From the cell containing the given text, extract its center point as (x, y) coordinate. 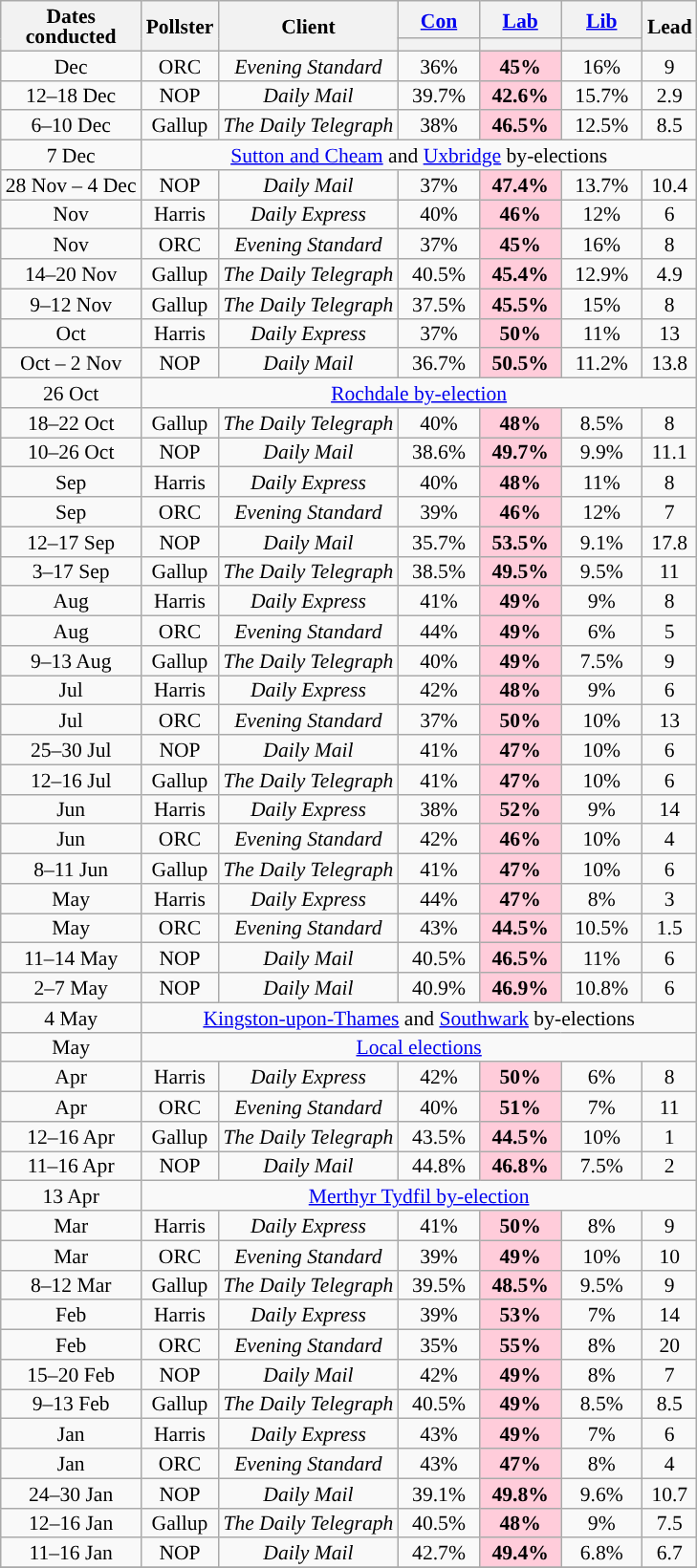
50.5% (520, 363)
7.5 (669, 1523)
11–16 Jan (71, 1554)
11–14 May (71, 957)
52% (520, 808)
20 (669, 1345)
49.7% (520, 453)
43.5% (438, 1137)
Lab (520, 19)
9–13 Aug (71, 661)
51% (520, 1106)
46.9% (520, 988)
53% (520, 1315)
35.7% (438, 541)
Merthyr Tydfil by-election (419, 1196)
11.1 (669, 453)
42.7% (438, 1554)
49.4% (520, 1554)
2 (669, 1166)
10.7 (669, 1493)
6.7 (669, 1554)
12–16 Jul (71, 780)
Oct – 2 Nov (71, 363)
7 Dec (71, 155)
38.5% (438, 571)
42.6% (520, 96)
Lead (669, 26)
13 Apr (71, 1196)
18–22 Oct (71, 422)
Client (308, 26)
4.9 (669, 273)
10.5% (602, 929)
9–13 Feb (71, 1405)
Kingston-upon-Thames and Southwark by-elections (419, 1017)
10.4 (669, 185)
5 (669, 631)
Datesconducted (71, 26)
48.5% (520, 1284)
44.8% (438, 1166)
40.9% (438, 988)
Local elections (419, 1047)
39.1% (438, 1493)
13.8 (669, 363)
12–18 Dec (71, 96)
4 May (71, 1017)
3–17 Sep (71, 571)
Rochdale by-election (419, 394)
55% (520, 1345)
12.5% (602, 126)
9.6% (602, 1493)
36.7% (438, 363)
1 (669, 1137)
28 Nov – 4 Dec (71, 185)
Con (438, 19)
8–12 Mar (71, 1284)
25–30 Jul (71, 749)
3 (669, 898)
10 (669, 1256)
37.5% (438, 304)
35% (438, 1345)
6–10 Dec (71, 126)
10–26 Oct (71, 453)
11–16 Apr (71, 1166)
2–7 May (71, 988)
39.5% (438, 1284)
17.8 (669, 541)
9–12 Nov (71, 304)
39.7% (438, 96)
10.8% (602, 988)
49.8% (520, 1493)
12–16 Jan (71, 1523)
8–11 Jun (71, 870)
12–16 Apr (71, 1137)
9.1% (602, 541)
1.5 (669, 929)
Lib (602, 19)
46.8% (520, 1166)
14–20 Nov (71, 273)
49.5% (520, 571)
15–20 Feb (71, 1374)
13.7% (602, 185)
47.4% (520, 185)
11.2% (602, 363)
15.7% (602, 96)
38.6% (438, 453)
15% (602, 304)
45.5% (520, 304)
Oct (71, 333)
24–30 Jan (71, 1493)
Pollster (180, 26)
45.4% (520, 273)
6.8% (602, 1554)
12.9% (602, 273)
26 Oct (71, 394)
2.9 (669, 96)
53.5% (520, 541)
9.9% (602, 453)
36% (438, 65)
Sutton and Cheam and Uxbridge by-elections (419, 155)
Dec (71, 65)
12–17 Sep (71, 541)
